Return the (X, Y) coordinate for the center point of the cell that contains the specified text.  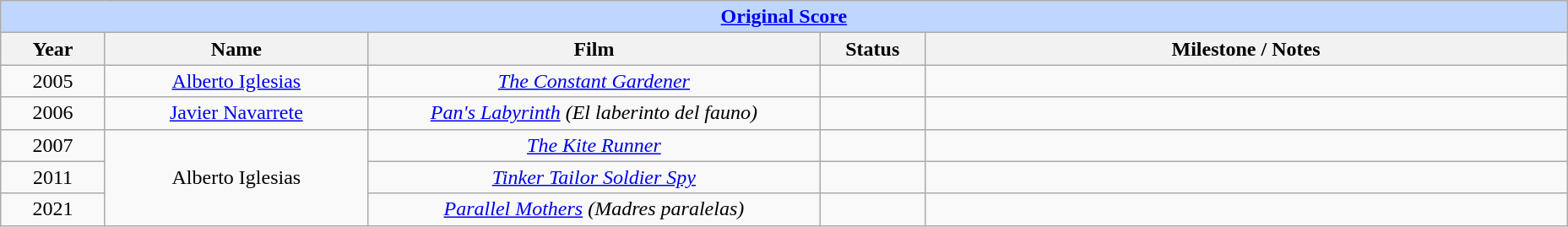
Javier Navarrete (236, 113)
2005 (53, 81)
2021 (53, 209)
Parallel Mothers (Madres paralelas) (594, 209)
Original Score (784, 17)
The Constant Gardener (594, 81)
Milestone / Notes (1246, 49)
2011 (53, 177)
Pan's Labyrinth (El laberinto del fauno) (594, 113)
Tinker Tailor Soldier Spy (594, 177)
Status (872, 49)
Year (53, 49)
Name (236, 49)
The Kite Runner (594, 145)
2007 (53, 145)
2006 (53, 113)
Film (594, 49)
